Search for the cell housing the specified text and yield its (x, y) center coordinate. 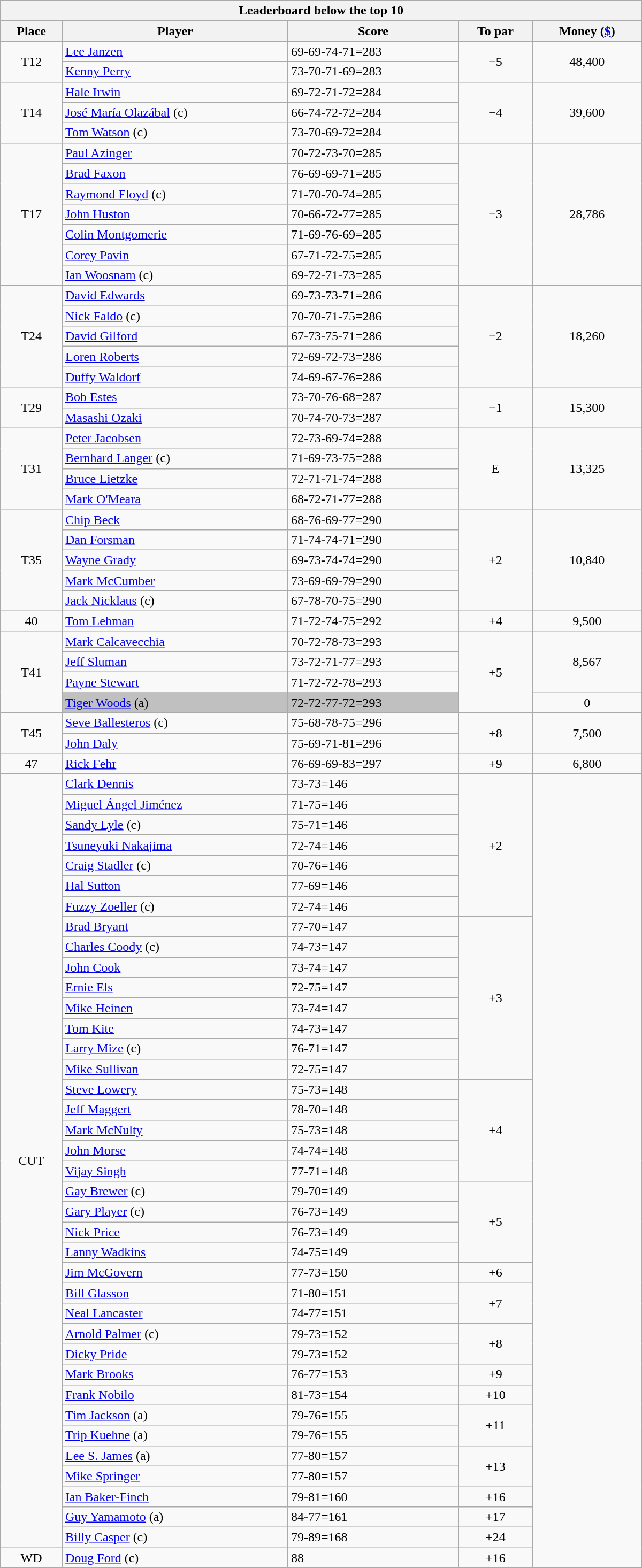
78-70=148 (373, 1110)
John Cook (175, 967)
Tom Watson (c) (175, 133)
Mike Heinen (175, 1008)
Tiger Woods (a) (175, 703)
Mark McNulty (175, 1130)
71-72-74-75=292 (373, 621)
73-70-69-72=284 (373, 133)
Fuzzy Zoeller (c) (175, 906)
Lee S. James (a) (175, 1456)
CUT (32, 1160)
+13 (495, 1466)
48,400 (587, 62)
Hal Sutton (175, 886)
+7 (495, 1303)
73-70-76-68=287 (373, 397)
+24 (495, 1537)
67-73-75-71=286 (373, 336)
76-69-69-83=297 (373, 764)
Sandy Lyle (c) (175, 825)
Nick Price (175, 1232)
73-73=146 (373, 784)
79-89=168 (373, 1537)
76-69-69-71=285 (373, 173)
Clark Dennis (175, 784)
84-77=161 (373, 1517)
76-77=153 (373, 1374)
David Gilford (175, 336)
Masashi Ozaki (175, 418)
Arnold Palmer (c) (175, 1334)
66-74-72-72=284 (373, 112)
Paul Azinger (175, 153)
71-69-73-75=288 (373, 458)
Kenny Perry (175, 72)
−1 (495, 408)
39,600 (587, 112)
74-74=148 (373, 1150)
71-80=151 (373, 1293)
Gay Brewer (c) (175, 1191)
−3 (495, 214)
−4 (495, 112)
72-72-77-72=293 (373, 703)
73-70-71-69=283 (373, 72)
71-74-74-71=290 (373, 540)
Steve Lowery (175, 1089)
Jim McGovern (175, 1273)
70-70-71-75=286 (373, 316)
75-68-78-75=296 (373, 723)
Jeff Maggert (175, 1110)
40 (32, 621)
Colin Montgomerie (175, 234)
70-72-78-73=293 (373, 642)
72-71-71-74=288 (373, 479)
−5 (495, 62)
Mike Springer (175, 1476)
José María Olazábal (c) (175, 112)
71-70-70-74=285 (373, 194)
77-70=147 (373, 927)
79-81=160 (373, 1496)
John Huston (175, 214)
69-73-73-71=286 (373, 296)
−2 (495, 336)
Seve Ballesteros (c) (175, 723)
Vijay Singh (175, 1171)
T45 (32, 733)
Leaderboard below the top 10 (321, 11)
+11 (495, 1425)
75-69-71-81=296 (373, 743)
Ian Baker-Finch (175, 1496)
Gary Player (c) (175, 1211)
71-69-76-69=285 (373, 234)
70-74-70-73=287 (373, 418)
Neal Lancaster (175, 1313)
Mark Calcavecchia (175, 642)
72-73-69-74=288 (373, 438)
77-73=150 (373, 1273)
71-75=146 (373, 804)
Money ($) (587, 31)
77-69=146 (373, 886)
Rick Fehr (175, 764)
David Edwards (175, 296)
68-72-71-77=288 (373, 499)
Place (32, 31)
Corey Pavin (175, 255)
73-72-71-77=293 (373, 662)
Frank Nobilo (175, 1395)
Bob Estes (175, 397)
88 (373, 1558)
WD (32, 1558)
Lanny Wadkins (175, 1252)
71-72-72-78=293 (373, 682)
Jack Nicklaus (c) (175, 601)
75-71=146 (373, 825)
Doug Ford (c) (175, 1558)
Tom Lehman (175, 621)
T41 (32, 672)
Dan Forsman (175, 540)
Hale Irwin (175, 92)
Nick Faldo (c) (175, 316)
Bernhard Langer (c) (175, 458)
Raymond Floyd (c) (175, 194)
0 (587, 703)
69-72-71-73=285 (373, 275)
69-72-71-72=284 (373, 92)
Player (175, 31)
70-76=146 (373, 865)
Charles Coody (c) (175, 947)
9,500 (587, 621)
Trip Kuehne (a) (175, 1435)
74-77=151 (373, 1313)
Guy Yamamoto (a) (175, 1517)
Mark O'Meara (175, 499)
To par (495, 31)
76-71=147 (373, 1049)
T17 (32, 214)
+6 (495, 1273)
73-69-69-79=290 (373, 580)
Peter Jacobsen (175, 438)
77-71=148 (373, 1171)
Mark Brooks (175, 1374)
Ernie Els (175, 988)
Craig Stadler (c) (175, 865)
67-78-70-75=290 (373, 601)
10,840 (587, 560)
Tom Kite (175, 1028)
Brad Faxon (175, 173)
T31 (32, 468)
Bruce Lietzke (175, 479)
13,325 (587, 468)
70-72-73-70=285 (373, 153)
70-66-72-77=285 (373, 214)
81-73=154 (373, 1395)
Billy Casper (c) (175, 1537)
Chip Beck (175, 519)
Mike Sullivan (175, 1069)
T29 (32, 408)
Loren Roberts (175, 357)
68-76-69-77=290 (373, 519)
Miguel Ángel Jiménez (175, 804)
T24 (32, 336)
Tsuneyuki Nakajima (175, 845)
Larry Mize (c) (175, 1049)
Lee Janzen (175, 51)
E (495, 468)
Brad Bryant (175, 927)
T14 (32, 112)
72-69-72-73=286 (373, 357)
Score (373, 31)
Jeff Sluman (175, 662)
79-70=149 (373, 1191)
John Morse (175, 1150)
Dicky Pride (175, 1354)
+3 (495, 998)
28,786 (587, 214)
Ian Woosnam (c) (175, 275)
47 (32, 764)
+10 (495, 1395)
Mark McCumber (175, 580)
Payne Stewart (175, 682)
69-73-74-74=290 (373, 560)
7,500 (587, 733)
15,300 (587, 408)
Duffy Waldorf (175, 377)
67-71-72-75=285 (373, 255)
74-75=149 (373, 1252)
+17 (495, 1517)
74-69-67-76=286 (373, 377)
Tim Jackson (a) (175, 1415)
6,800 (587, 764)
8,567 (587, 662)
Bill Glasson (175, 1293)
T35 (32, 560)
Wayne Grady (175, 560)
T12 (32, 62)
18,260 (587, 336)
69-69-74-71=283 (373, 51)
John Daly (175, 743)
